Identify which cell holds the provided text, then report its (x, y) central coordinate. 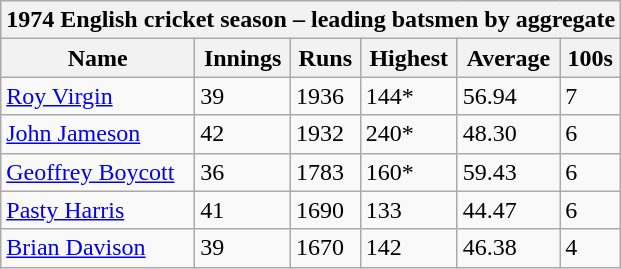
Roy Virgin (98, 96)
Innings (243, 58)
41 (243, 210)
44.47 (508, 210)
Average (508, 58)
Runs (325, 58)
1783 (325, 172)
1936 (325, 96)
46.38 (508, 248)
1932 (325, 134)
36 (243, 172)
Pasty Harris (98, 210)
48.30 (508, 134)
Geoffrey Boycott (98, 172)
Name (98, 58)
7 (590, 96)
133 (408, 210)
1690 (325, 210)
144* (408, 96)
Brian Davison (98, 248)
142 (408, 248)
59.43 (508, 172)
100s (590, 58)
160* (408, 172)
1670 (325, 248)
Highest (408, 58)
56.94 (508, 96)
42 (243, 134)
John Jameson (98, 134)
4 (590, 248)
1974 English cricket season – leading batsmen by aggregate (311, 20)
240* (408, 134)
